Identify which cell holds the provided text, then report its (X, Y) central coordinate. 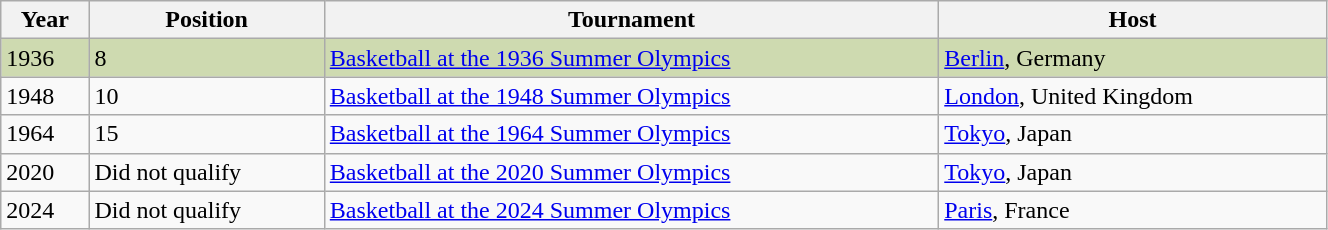
Basketball at the 2020 Summer Olympics (631, 172)
Basketball at the 1936 Summer Olympics (631, 58)
Year (45, 20)
Tournament (631, 20)
1948 (45, 96)
Basketball at the 2024 Summer Olympics (631, 210)
8 (206, 58)
2024 (45, 210)
Host (1133, 20)
London, United Kingdom (1133, 96)
Basketball at the 1948 Summer Olympics (631, 96)
Paris, France (1133, 210)
10 (206, 96)
Basketball at the 1964 Summer Olympics (631, 134)
1964 (45, 134)
Berlin, Germany (1133, 58)
2020 (45, 172)
15 (206, 134)
Position (206, 20)
1936 (45, 58)
